Search for the cell housing the specified text and yield its [x, y] center coordinate. 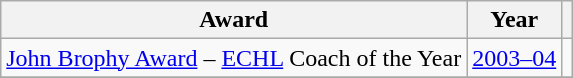
Award [234, 20]
2003–04 [514, 58]
John Brophy Award – ECHL Coach of the Year [234, 58]
Year [514, 20]
